Identify which cell holds the provided text, then report its [X, Y] central coordinate. 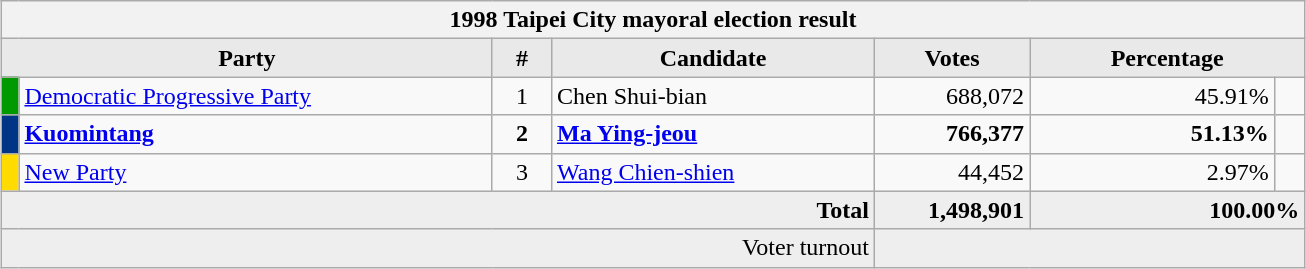
100.00% [1168, 210]
Wang Chien-shien [712, 172]
Democratic Progressive Party [256, 96]
Votes [952, 58]
New Party [256, 172]
2.97% [1152, 172]
766,377 [952, 134]
Candidate [712, 58]
44,452 [952, 172]
45.91% [1152, 96]
Ma Ying-jeou [712, 134]
Percentage [1168, 58]
1 [522, 96]
1,498,901 [952, 210]
Party [246, 58]
Total [438, 210]
688,072 [952, 96]
3 [522, 172]
51.13% [1152, 134]
Voter turnout [438, 248]
# [522, 58]
1998 Taipei City mayoral election result [652, 20]
Kuomintang [256, 134]
2 [522, 134]
Chen Shui-bian [712, 96]
